For the text-containing cell, return its midpoint in (x, y) coordinate format. 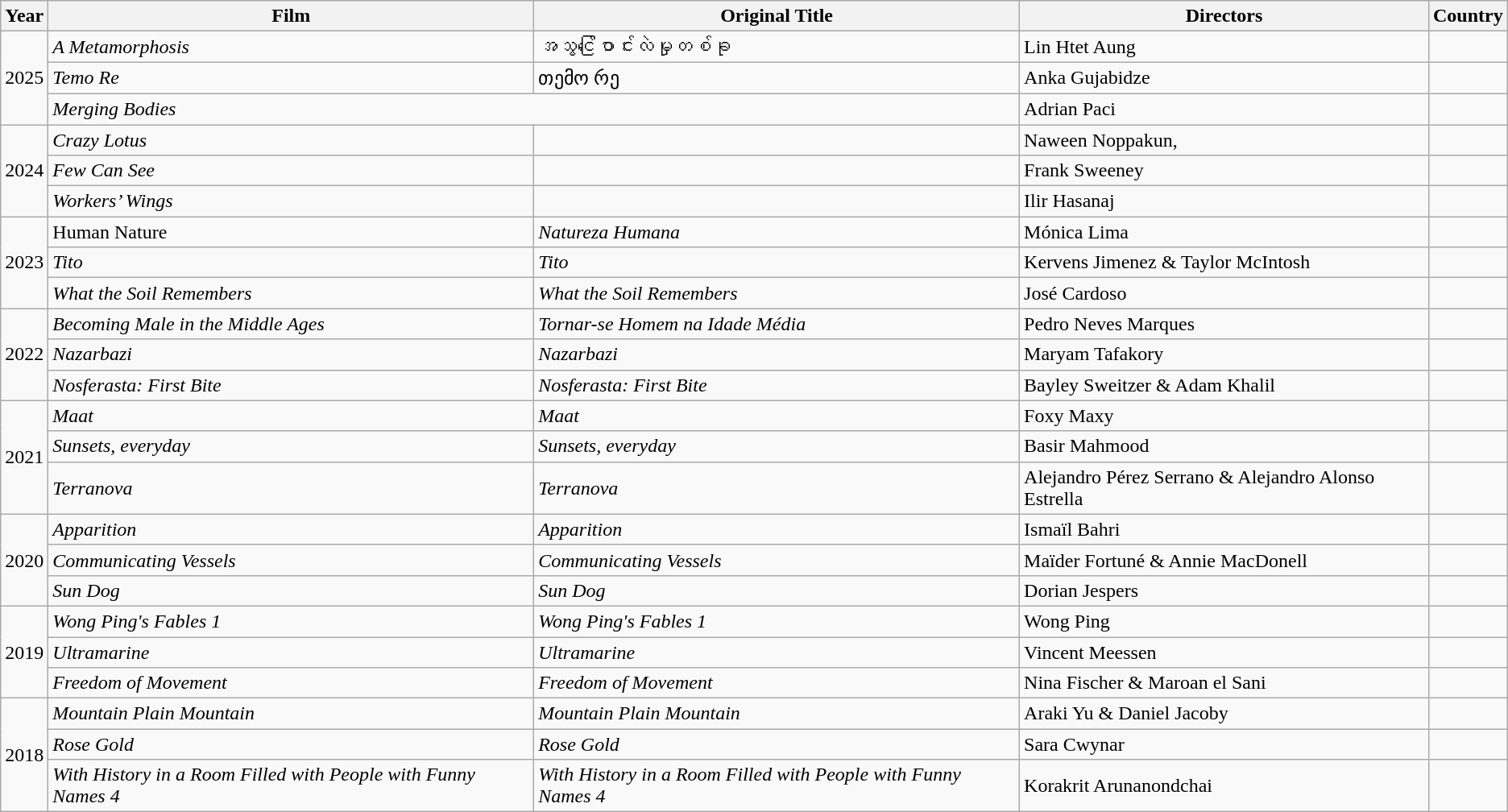
2023 (24, 263)
Merging Bodies (534, 109)
Foxy Maxy (1224, 416)
Few Can See (292, 171)
A Metamorphosis (292, 47)
Nina Fischer & Maroan el Sani (1224, 683)
2024 (24, 170)
Year (24, 16)
2025 (24, 78)
Workers’ Wings (292, 201)
Sara Cwynar (1224, 744)
2022 (24, 354)
အသွင်ပြောင်းလဲမှုတစ်ခု (777, 47)
Human Nature (292, 232)
2020 (24, 560)
Naween Noppakun, (1224, 139)
Ilir Hasanaj (1224, 201)
Natureza Humana (777, 232)
Temo Re (292, 78)
Bayley Sweitzer & Adam Khalil (1224, 385)
Kervens Jimenez & Taylor McIntosh (1224, 263)
Directors (1224, 16)
Vincent Meessen (1224, 652)
Pedro Neves Marques (1224, 324)
Ismaïl Bahri (1224, 529)
Wong Ping (1224, 621)
Dorian Jespers (1224, 590)
José Cardoso (1224, 293)
2019 (24, 652)
2018 (24, 756)
Maryam Tafakory (1224, 354)
Korakrit Arunanondchai (1224, 786)
Film (292, 16)
თემო რე (777, 78)
Adrian Paci (1224, 109)
Country (1468, 16)
Maïder Fortuné & Annie MacDonell (1224, 560)
Basir Mahmood (1224, 446)
Frank Sweeney (1224, 171)
Alejandro Pérez Serrano & Alejandro Alonso Estrella (1224, 488)
Araki Yu & Daniel Jacoby (1224, 714)
Tornar-se Homem na Idade Média (777, 324)
Crazy Lotus (292, 139)
Lin Htet Aung (1224, 47)
Anka Gujabidze (1224, 78)
Mónica Lima (1224, 232)
Becoming Male in the Middle Ages (292, 324)
2021 (24, 458)
Original Title (777, 16)
